From the cell containing the given text, extract its center point as (x, y) coordinate. 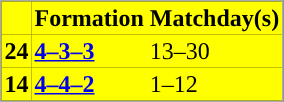
4–3–3 (90, 50)
Formation (90, 18)
13–30 (214, 50)
Matchday(s) (214, 18)
24 (17, 50)
1–12 (214, 84)
14 (17, 84)
4–4–2 (90, 84)
